Search for the cell housing the specified text and yield its (x, y) center coordinate. 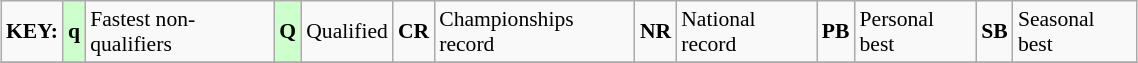
National record (746, 32)
q (74, 32)
Fastest non-qualifiers (180, 32)
SB (994, 32)
PB (836, 32)
Q (288, 32)
Personal best (916, 32)
KEY: (32, 32)
Championships record (534, 32)
NR (656, 32)
Qualified (347, 32)
CR (414, 32)
Seasonal best (1075, 32)
